Provide the [x, y] coordinate of the cell's center where the given text is located.  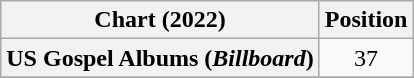
37 [366, 58]
Chart (2022) [160, 20]
US Gospel Albums (Billboard) [160, 58]
Position [366, 20]
